For the text-containing cell, return its midpoint in [x, y] coordinate format. 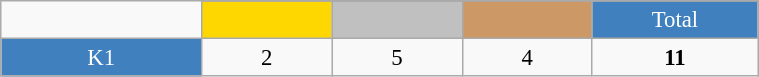
Total [674, 20]
2 [267, 58]
4 [527, 58]
5 [397, 58]
K1 [102, 58]
11 [674, 58]
